For the text-containing cell, return its midpoint in (x, y) coordinate format. 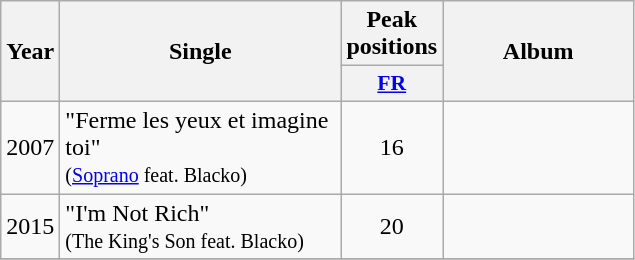
Peak positions (392, 34)
"I'm Not Rich"(The King's Son feat. Blacko) (200, 226)
2007 (30, 147)
20 (392, 226)
2015 (30, 226)
Single (200, 52)
Year (30, 52)
FR (392, 84)
16 (392, 147)
"Ferme les yeux et imagine toi"(Soprano feat. Blacko) (200, 147)
Album (538, 52)
